Search for the cell housing the specified text and yield its (x, y) center coordinate. 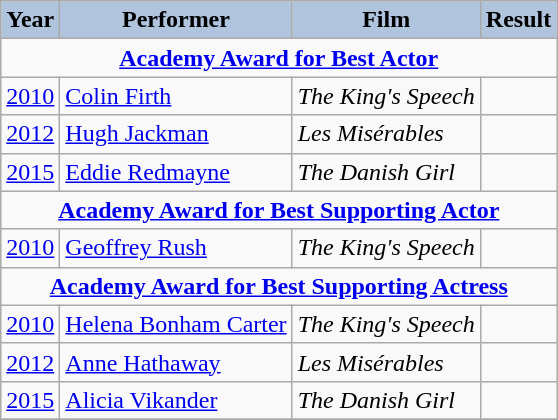
Eddie Redmayne (176, 172)
Film (386, 20)
Year (30, 20)
Academy Award for Best Supporting Actor (279, 210)
Geoffrey Rush (176, 248)
Result (518, 20)
Anne Hathaway (176, 362)
Alicia Vikander (176, 400)
Hugh Jackman (176, 134)
Academy Award for Best Supporting Actress (279, 286)
Helena Bonham Carter (176, 324)
Colin Firth (176, 96)
Performer (176, 20)
Academy Award for Best Actor (279, 58)
